Return the [x, y] coordinate for the center point of the cell that contains the specified text.  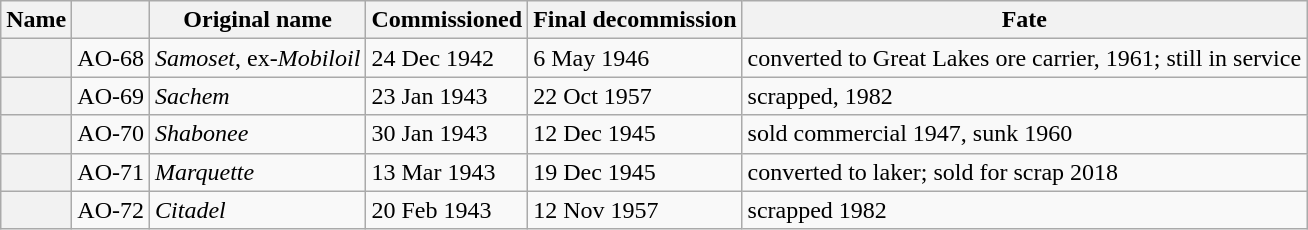
Marquette [258, 172]
sold commercial 1947, sunk 1960 [1024, 134]
Original name [258, 20]
Name [36, 20]
Commissioned [447, 20]
AO-69 [111, 96]
converted to Great Lakes ore carrier, 1961; still in service [1024, 58]
scrapped 1982 [1024, 210]
AO-68 [111, 58]
6 May 1946 [635, 58]
Shabonee [258, 134]
19 Dec 1945 [635, 172]
Final decommission [635, 20]
Fate [1024, 20]
12 Nov 1957 [635, 210]
23 Jan 1943 [447, 96]
22 Oct 1957 [635, 96]
20 Feb 1943 [447, 210]
scrapped, 1982 [1024, 96]
13 Mar 1943 [447, 172]
Citadel [258, 210]
Sachem [258, 96]
Samoset, ex-Mobiloil [258, 58]
12 Dec 1945 [635, 134]
24 Dec 1942 [447, 58]
AO-72 [111, 210]
converted to laker; sold for scrap 2018 [1024, 172]
AO-70 [111, 134]
AO-71 [111, 172]
30 Jan 1943 [447, 134]
